For the text-containing cell, return its midpoint in (X, Y) coordinate format. 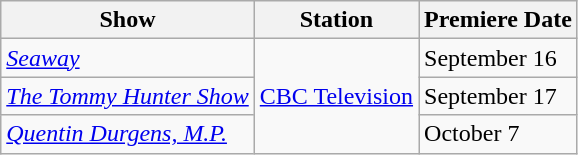
Station (336, 20)
The Tommy Hunter Show (128, 96)
Seaway (128, 58)
Premiere Date (498, 20)
CBC Television (336, 96)
September 17 (498, 96)
September 16 (498, 58)
October 7 (498, 134)
Quentin Durgens, M.P. (128, 134)
Show (128, 20)
